Return the [x, y] coordinate for the center point of the cell that contains the specified text.  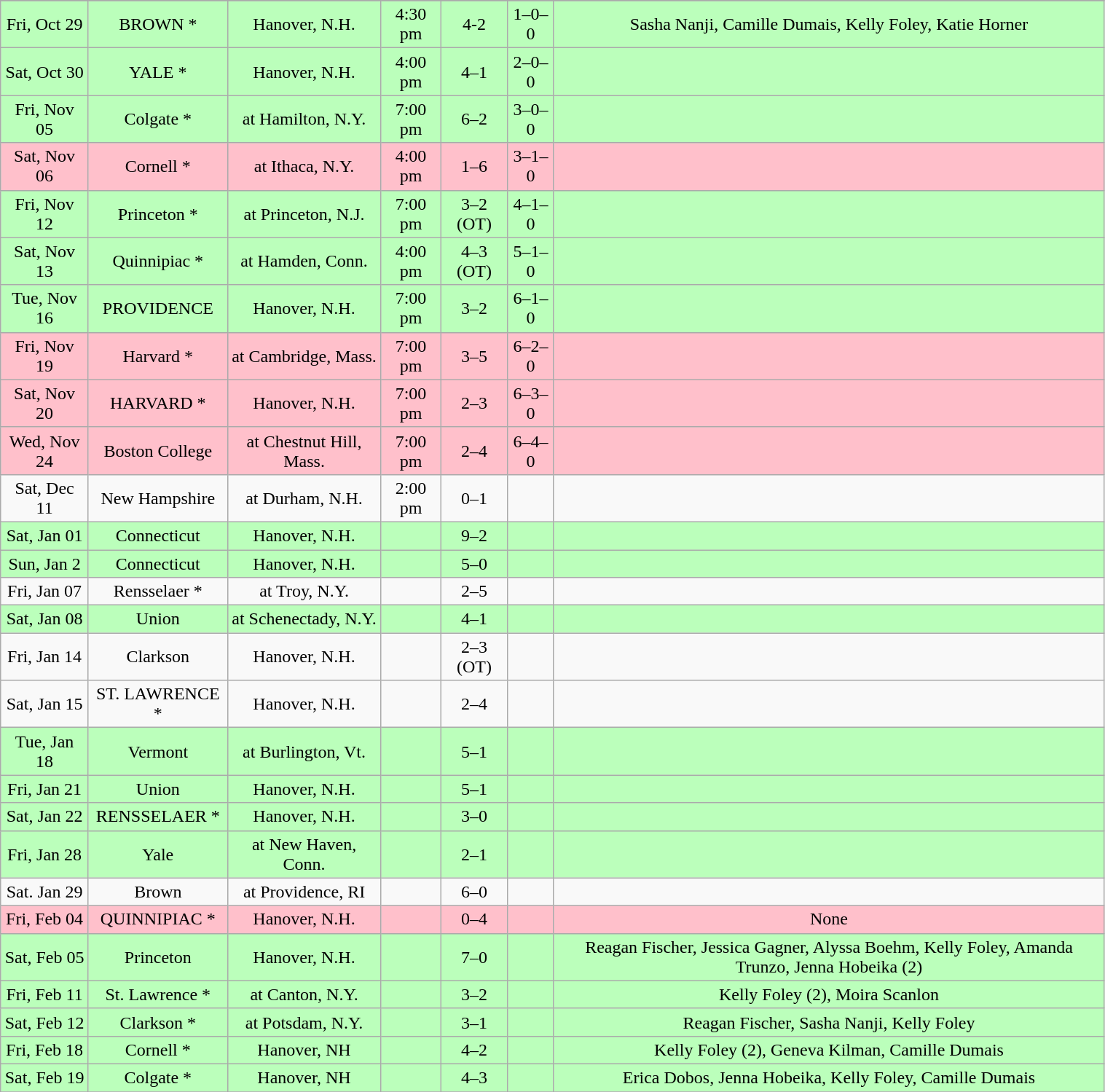
at Ithaca, N.Y. [304, 166]
PROVIDENCE [157, 309]
4–1–0 [530, 214]
at New Haven, Conn. [304, 854]
0–4 [474, 919]
4–3 (OT) [474, 261]
4–3 [474, 1077]
Quinnipiac * [157, 261]
Brown [157, 892]
Sat. Jan 29 [45, 892]
HARVARD * [157, 404]
Fri, Jan 21 [45, 789]
2–1 [474, 854]
BROWN * [157, 25]
Clarkson * [157, 1022]
at Schenectady, N.Y. [304, 619]
Sat, Jan 01 [45, 535]
5–1–0 [530, 261]
Sat, Jan 15 [45, 704]
2–0–0 [530, 71]
at Hamilton, N.Y. [304, 119]
2–3 [474, 404]
5–0 [474, 563]
3–1–0 [530, 166]
Sasha Nanji, Camille Dumais, Kelly Foley, Katie Horner [829, 25]
St. Lawrence * [157, 994]
7–0 [474, 957]
6–2 [474, 119]
Princeton [157, 957]
None [829, 919]
at Burlington, Vt. [304, 752]
Fri, Nov 12 [45, 214]
Fri, Oct 29 [45, 25]
Reagan Fischer, Sasha Nanji, Kelly Foley [829, 1022]
Boston College [157, 450]
4–2 [474, 1050]
Harvard * [157, 356]
3–0 [474, 817]
6–0 [474, 892]
9–2 [474, 535]
6–1–0 [530, 309]
1–6 [474, 166]
Sat, Feb 12 [45, 1022]
3–5 [474, 356]
at Chestnut Hill, Mass. [304, 450]
ST. LAWRENCE * [157, 704]
Sat, Nov 06 [45, 166]
Reagan Fischer, Jessica Gagner, Alyssa Boehm, Kelly Foley, Amanda Trunzo, Jenna Hobeika (2) [829, 957]
6–2–0 [530, 356]
0–1 [474, 498]
at Hamden, Conn. [304, 261]
at Durham, N.H. [304, 498]
at Troy, N.Y. [304, 592]
Fri, Feb 18 [45, 1050]
Kelly Foley (2), Geneva Kilman, Camille Dumais [829, 1050]
Fri, Feb 04 [45, 919]
Tue, Nov 16 [45, 309]
Fri, Nov 05 [45, 119]
3–2 (OT) [474, 214]
Fri, Jan 28 [45, 854]
Sat, Oct 30 [45, 71]
at Providence, RI [304, 892]
Wed, Nov 24 [45, 450]
Princeton * [157, 214]
Erica Dobos, Jenna Hobeika, Kelly Foley, Camille Dumais [829, 1077]
6–3–0 [530, 404]
2:00 pm [411, 498]
Sat, Feb 05 [45, 957]
New Hampshire [157, 498]
at Canton, N.Y. [304, 994]
Sat, Dec 11 [45, 498]
Kelly Foley (2), Moira Scanlon [829, 994]
Sun, Jan 2 [45, 563]
Sat, Feb 19 [45, 1077]
6–4–0 [530, 450]
at Princeton, N.J. [304, 214]
QUINNIPIAC * [157, 919]
Clarkson [157, 657]
YALE * [157, 71]
RENSSELAER * [157, 817]
Sat, Nov 20 [45, 404]
Sat, Jan 22 [45, 817]
at Cambridge, Mass. [304, 356]
Sat, Nov 13 [45, 261]
2–3 (OT) [474, 657]
2–5 [474, 592]
4-2 [474, 25]
Sat, Jan 08 [45, 619]
Fri, Feb 11 [45, 994]
Rensselaer * [157, 592]
4:30 pm [411, 25]
Tue, Jan 18 [45, 752]
Yale [157, 854]
Vermont [157, 752]
Fri, Nov 19 [45, 356]
at Potsdam, N.Y. [304, 1022]
Fri, Jan 14 [45, 657]
3–0–0 [530, 119]
3–1 [474, 1022]
1–0–0 [530, 25]
Fri, Jan 07 [45, 592]
